Find where the given text appears and provide that cell's center as [X, Y] coordinate. 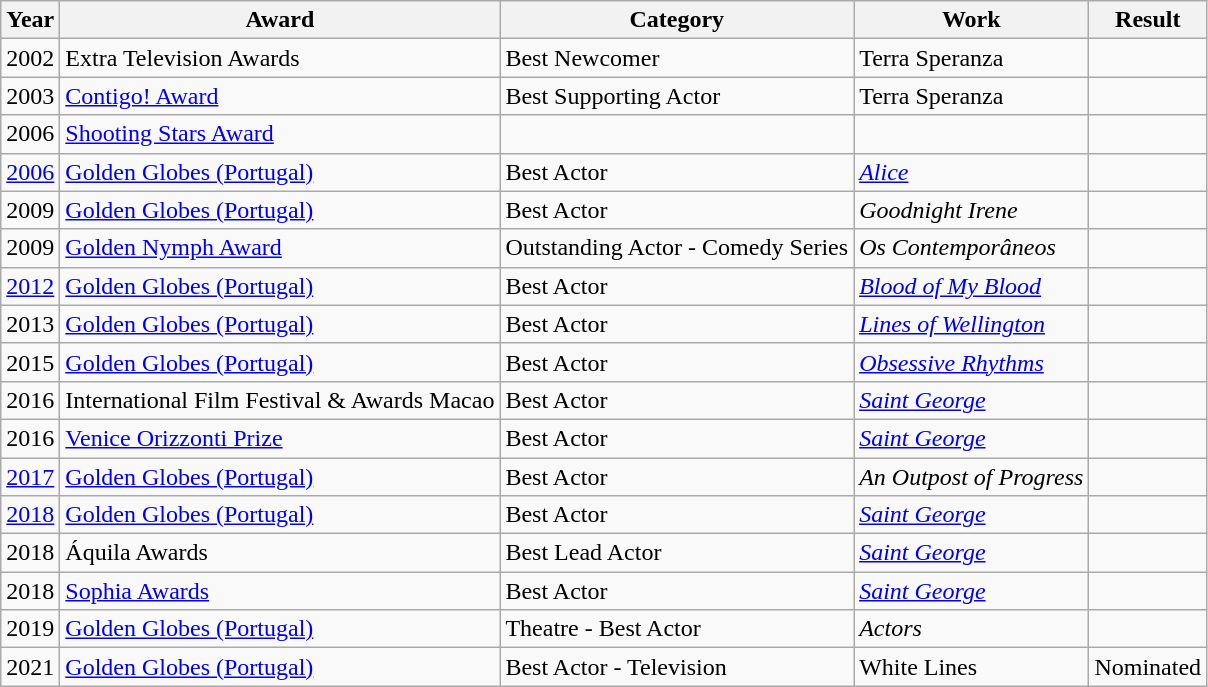
2015 [30, 362]
White Lines [972, 667]
Outstanding Actor - Comedy Series [677, 248]
Alice [972, 172]
Theatre - Best Actor [677, 629]
Obsessive Rhythms [972, 362]
Best Actor - Television [677, 667]
Work [972, 20]
Venice Orizzonti Prize [280, 438]
Category [677, 20]
Lines of Wellington [972, 324]
Year [30, 20]
Sophia Awards [280, 591]
2002 [30, 58]
Extra Television Awards [280, 58]
Best Lead Actor [677, 553]
2013 [30, 324]
Goodnight Irene [972, 210]
Blood of My Blood [972, 286]
Os Contemporâneos [972, 248]
Contigo! Award [280, 96]
Award [280, 20]
2012 [30, 286]
2003 [30, 96]
2017 [30, 477]
Shooting Stars Award [280, 134]
International Film Festival & Awards Macao [280, 400]
Golden Nymph Award [280, 248]
Áquila Awards [280, 553]
2019 [30, 629]
Best Newcomer [677, 58]
Best Supporting Actor [677, 96]
2021 [30, 667]
Actors [972, 629]
Result [1148, 20]
Nominated [1148, 667]
An Outpost of Progress [972, 477]
